Determine the [x, y] coordinate at the center of the cell enclosing the given text.  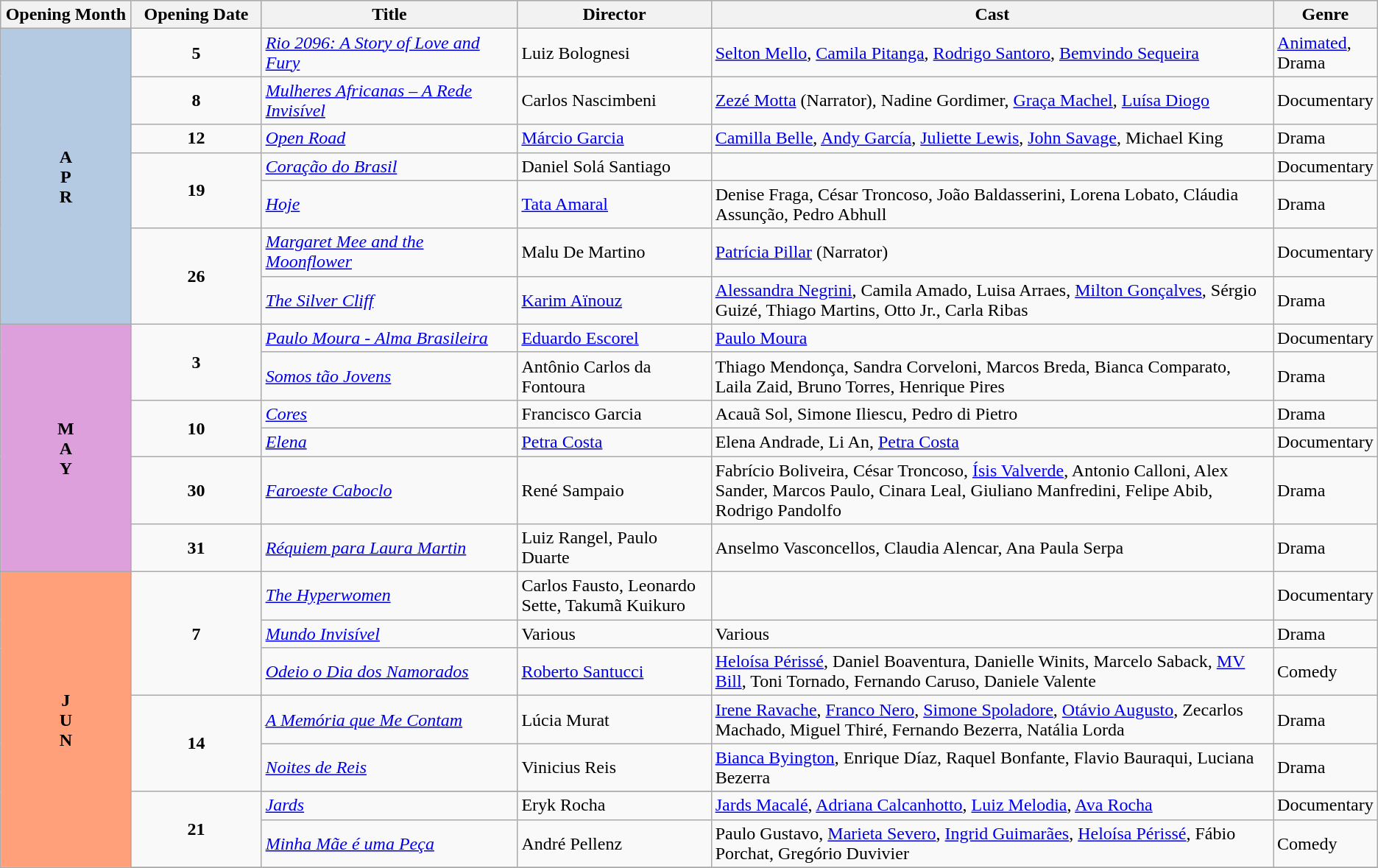
MAY [66, 448]
Eduardo Escorel [614, 338]
André Pellenz [614, 844]
Paulo Moura - Alma Brasileira [389, 338]
Bianca Byington, Enrique Díaz, Raquel Bonfante, Flavio Bauraqui, Luciana Bezerra [992, 767]
Antônio Carlos da Fontoura [614, 375]
Odeio o Dia dos Namorados [389, 671]
Mulheres Africanas – A Rede Invisível [389, 100]
Noites de Reis [389, 767]
Réquiem para Laura Martin [389, 548]
Karim Aïnouz [614, 300]
12 [196, 138]
Faroeste Caboclo [389, 490]
Animated, Drama [1326, 53]
Anselmo Vasconcellos, Claudia Alencar, Ana Paula Serpa [992, 548]
Somos tão Jovens [389, 375]
3 [196, 362]
Coração do Brasil [389, 166]
30 [196, 490]
Luiz Bolognesi [614, 53]
Lúcia Murat [614, 720]
Opening Date [196, 15]
René Sampaio [614, 490]
Acauã Sol, Simone Iliescu, Pedro di Pietro [992, 414]
Minha Mãe é uma Peça [389, 844]
Title [389, 15]
JUN [66, 720]
Carlos Nascimbeni [614, 100]
Elena Andrade, Li An, Petra Costa [992, 442]
Márcio Garcia [614, 138]
Daniel Solá Santiago [614, 166]
Heloísa Périssé, Daniel Boaventura, Danielle Winits, Marcelo Saback, MV Bill, Toni Tornado, Fernando Caruso, Daniele Valente [992, 671]
Zezé Motta (Narrator), Nadine Gordimer, Graça Machel, Luísa Diogo [992, 100]
Mundo Invisível [389, 634]
8 [196, 100]
Irene Ravache, Franco Nero, Simone Spoladore, Otávio Augusto, Zecarlos Machado, Miguel Thiré, Fernando Bezerra, Natália Lorda [992, 720]
Malu De Martino [614, 252]
Petra Costa [614, 442]
Open Road [389, 138]
APR [66, 177]
Margaret Mee and the Moonflower [389, 252]
Eryk Rocha [614, 805]
Roberto Santucci [614, 671]
Selton Mello, Camila Pitanga, Rodrigo Santoro, Bemvindo Sequeira [992, 53]
The Hyperwomen [389, 596]
The Silver Cliff [389, 300]
5 [196, 53]
Patrícia Pillar (Narrator) [992, 252]
Denise Fraga, César Troncoso, João Baldasserini, Lorena Lobato, Cláudia Assunção, Pedro Abhull [992, 205]
Vinicius Reis [614, 767]
Alessandra Negrini, Camila Amado, Luisa Arraes, Milton Gonçalves, Sérgio Guizé, Thiago Martins, Otto Jr., Carla Ribas [992, 300]
Carlos Fausto, Leonardo Sette, Takumã Kuikuro [614, 596]
Cast [992, 15]
Camilla Belle, Andy García, Juliette Lewis, John Savage, Michael King [992, 138]
19 [196, 190]
Paulo Moura [992, 338]
Francisco Garcia [614, 414]
Rio 2096: A Story of Love and Fury [389, 53]
Director [614, 15]
31 [196, 548]
Cores [389, 414]
Jards [389, 805]
Luiz Rangel, Paulo Duarte [614, 548]
A Memória que Me Contam [389, 720]
Thiago Mendonça, Sandra Corveloni, Marcos Breda, Bianca Comparato, Laila Zaid, Bruno Torres, Henrique Pires [992, 375]
21 [196, 829]
Paulo Gustavo, Marieta Severo, Ingrid Guimarães, Heloísa Périssé, Fábio Porchat, Gregório Duvivier [992, 844]
7 [196, 634]
10 [196, 428]
Opening Month [66, 15]
Tata Amaral [614, 205]
26 [196, 276]
14 [196, 744]
Genre [1326, 15]
Elena [389, 442]
Jards Macalé, Adriana Calcanhotto, Luiz Melodia, Ava Rocha [992, 805]
Hoje [389, 205]
